Pinpoint the cell where the given text exists, returning its (x, y) midpoint coordinate. 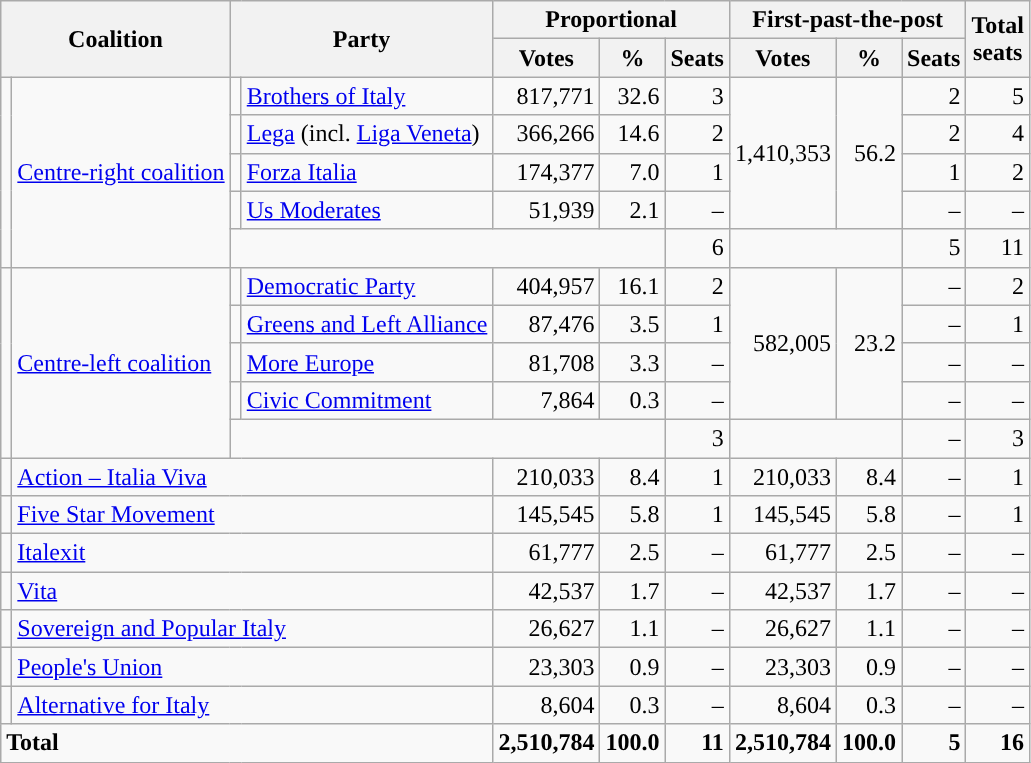
Democratic Party (367, 286)
Action – Italia Viva (252, 477)
Proportional (612, 20)
Italexit (252, 553)
1,410,353 (782, 153)
First-past-the-post (848, 20)
Forza Italia (367, 172)
Centre-right coalition (121, 172)
Greens and Left Alliance (367, 324)
2.1 (632, 210)
81,708 (546, 362)
366,266 (546, 134)
56.2 (868, 153)
16 (998, 743)
51,939 (546, 210)
Coalition (116, 39)
7,864 (546, 400)
6 (697, 248)
Sovereign and Popular Italy (252, 629)
4 (998, 134)
7.0 (632, 172)
Party (362, 39)
Five Star Movement (252, 515)
Centre-left coalition (121, 362)
3.3 (632, 362)
3.5 (632, 324)
Lega (incl. Liga Veneta) (367, 134)
Brothers of Italy (367, 96)
People's Union (252, 667)
Total (247, 743)
582,005 (782, 343)
87,476 (546, 324)
174,377 (546, 172)
More Europe (367, 362)
404,957 (546, 286)
Alternative for Italy (252, 705)
Vita (252, 591)
32.6 (632, 96)
Totalseats (998, 39)
23.2 (868, 343)
16.1 (632, 286)
Civic Commitment (367, 400)
Us Moderates (367, 210)
817,771 (546, 96)
14.6 (632, 134)
